Identify which cell holds the provided text, then report its (x, y) central coordinate. 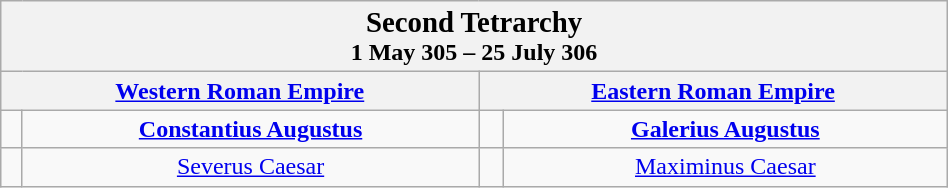
Constantius Augustus (250, 129)
Second Tetrarchy1 May 305 – 25 July 306 (474, 36)
Western Roman Empire (240, 91)
Maximinus Caesar (725, 167)
Galerius Augustus (725, 129)
Severus Caesar (250, 167)
Eastern Roman Empire (713, 91)
